Determine the (X, Y) coordinate at the center of the cell enclosing the given text.  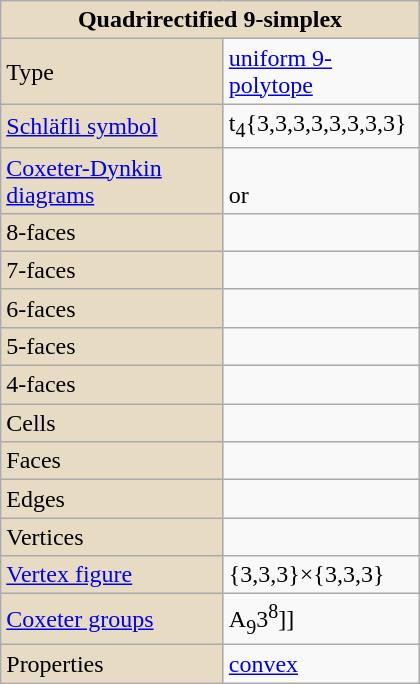
Properties (112, 664)
Faces (112, 461)
5-faces (112, 346)
7-faces (112, 270)
4-faces (112, 385)
convex (321, 664)
Edges (112, 499)
Vertex figure (112, 575)
Vertices (112, 537)
6-faces (112, 308)
t4{3,3,3,3,3,3,3,3} (321, 126)
Coxeter groups (112, 620)
Type (112, 72)
or (321, 180)
A938]] (321, 620)
8-faces (112, 232)
{3,3,3}×{3,3,3} (321, 575)
Coxeter-Dynkin diagrams (112, 180)
Cells (112, 423)
Quadrirectified 9-simplex (210, 20)
Schläfli symbol (112, 126)
uniform 9-polytope (321, 72)
